Return [x, y] of the center of cell containing provided text 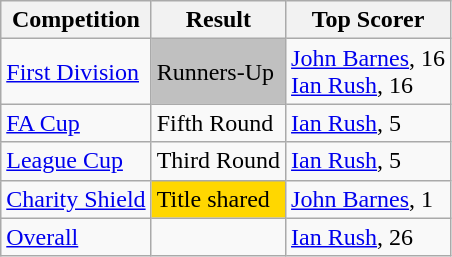
Top Scorer [368, 20]
FA Cup [76, 123]
Title shared [218, 199]
Runners-Up [218, 72]
Result [218, 20]
Third Round [218, 161]
Charity Shield [76, 199]
Competition [76, 20]
Ian Rush, 26 [368, 237]
John Barnes, 16 Ian Rush, 16 [368, 72]
Overall [76, 237]
Fifth Round [218, 123]
First Division [76, 72]
League Cup [76, 161]
John Barnes, 1 [368, 199]
